Detect which cell encompasses the target text, then output its (x, y) center coordinate. 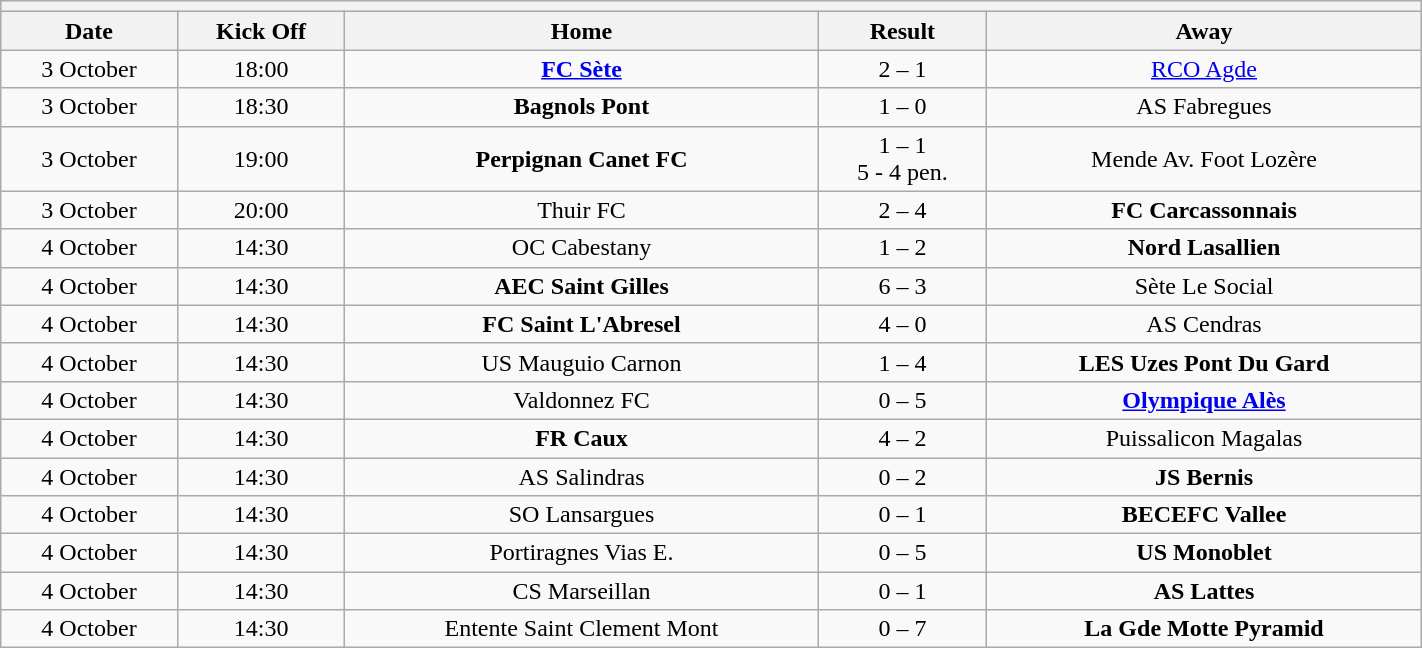
1 – 2 (902, 248)
AS Lattes (1204, 591)
2 – 4 (902, 210)
US Monoblet (1204, 553)
FR Caux (582, 438)
Olympique Alès (1204, 400)
OC Cabestany (582, 248)
BECEFC Vallee (1204, 515)
AS Salindras (582, 477)
0 – 2 (902, 477)
Nord Lasallien (1204, 248)
US Mauguio Carnon (582, 362)
4 – 0 (902, 324)
Perpignan Canet FC (582, 158)
6 – 3 (902, 286)
FC Sète (582, 69)
Puissalicon Magalas (1204, 438)
AS Cendras (1204, 324)
SO Lansargues (582, 515)
19:00 (261, 158)
FC Carcassonnais (1204, 210)
4 – 2 (902, 438)
2 – 1 (902, 69)
Portiragnes Vias E. (582, 553)
AS Fabregues (1204, 107)
La Gde Motte Pyramid (1204, 629)
1 – 4 (902, 362)
Result (902, 31)
Mende Av. Foot Lozère (1204, 158)
Thuir FC (582, 210)
1 – 0 (902, 107)
Kick Off (261, 31)
Away (1204, 31)
Valdonnez FC (582, 400)
RCO Agde (1204, 69)
AEC Saint Gilles (582, 286)
Sète Le Social (1204, 286)
Date (90, 31)
Bagnols Pont (582, 107)
1 – 1 5 - 4 pen. (902, 158)
LES Uzes Pont Du Gard (1204, 362)
CS Marseillan (582, 591)
JS Bernis (1204, 477)
18:30 (261, 107)
18:00 (261, 69)
Entente Saint Clement Mont (582, 629)
20:00 (261, 210)
0 – 7 (902, 629)
Home (582, 31)
FC Saint L'Abresel (582, 324)
